Locate the cell with the specified text and output its (X, Y) center coordinate. 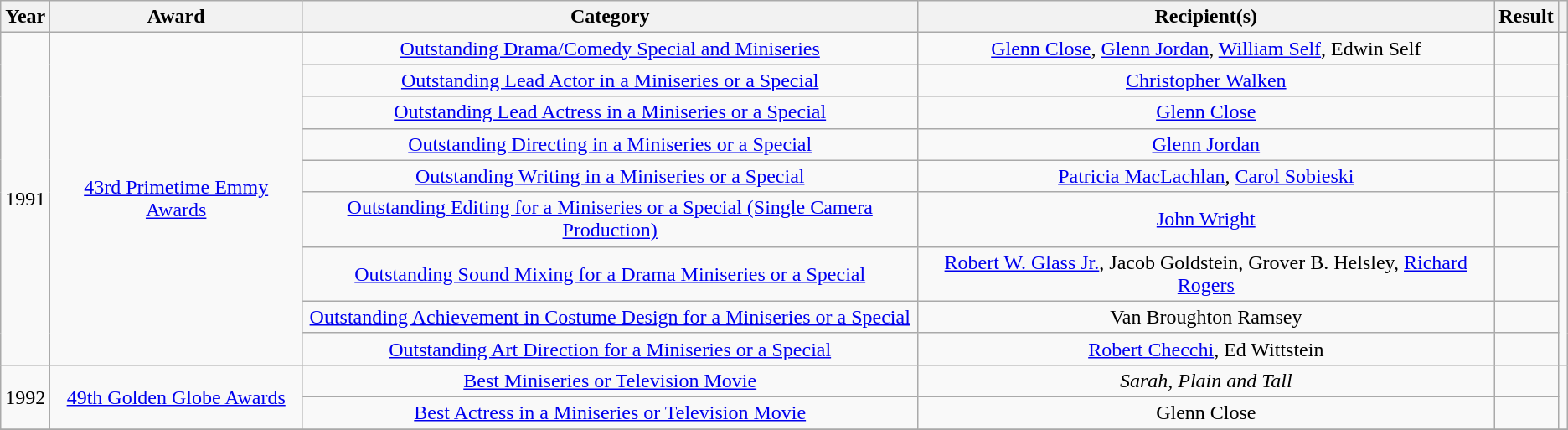
Outstanding Writing in a Miniseries or a Special (610, 176)
Outstanding Achievement in Costume Design for a Miniseries or a Special (610, 317)
Outstanding Art Direction for a Miniseries or a Special (610, 349)
Outstanding Drama/Comedy Special and Miniseries (610, 49)
Glenn Jordan (1206, 144)
49th Golden Globe Awards (176, 396)
Glenn Close, Glenn Jordan, William Self, Edwin Self (1206, 49)
Recipient(s) (1206, 17)
Outstanding Lead Actor in a Miniseries or a Special (610, 80)
Category (610, 17)
John Wright (1206, 220)
Christopher Walken (1206, 80)
Sarah, Plain and Tall (1206, 381)
Best Actress in a Miniseries or Television Movie (610, 412)
43rd Primetime Emmy Awards (176, 199)
Result (1526, 17)
Robert Checchi, Ed Wittstein (1206, 349)
1992 (25, 396)
Best Miniseries or Television Movie (610, 381)
Van Broughton Ramsey (1206, 317)
Outstanding Directing in a Miniseries or a Special (610, 144)
Outstanding Editing for a Miniseries or a Special (Single Camera Production) (610, 220)
Outstanding Sound Mixing for a Drama Miniseries or a Special (610, 273)
Year (25, 17)
1991 (25, 199)
Robert W. Glass Jr., Jacob Goldstein, Grover B. Helsley, Richard Rogers (1206, 273)
Patricia MacLachlan, Carol Sobieski (1206, 176)
Award (176, 17)
Outstanding Lead Actress in a Miniseries or a Special (610, 112)
